Capture the cell that displays the provided text and extract its (X, Y) central coordinate. 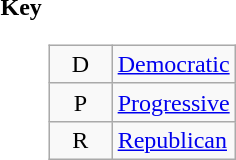
Democratic (174, 64)
R (81, 140)
P (81, 102)
D (81, 64)
Republican (174, 140)
Progressive (174, 102)
